From the cell containing the given text, extract its center point as [x, y] coordinate. 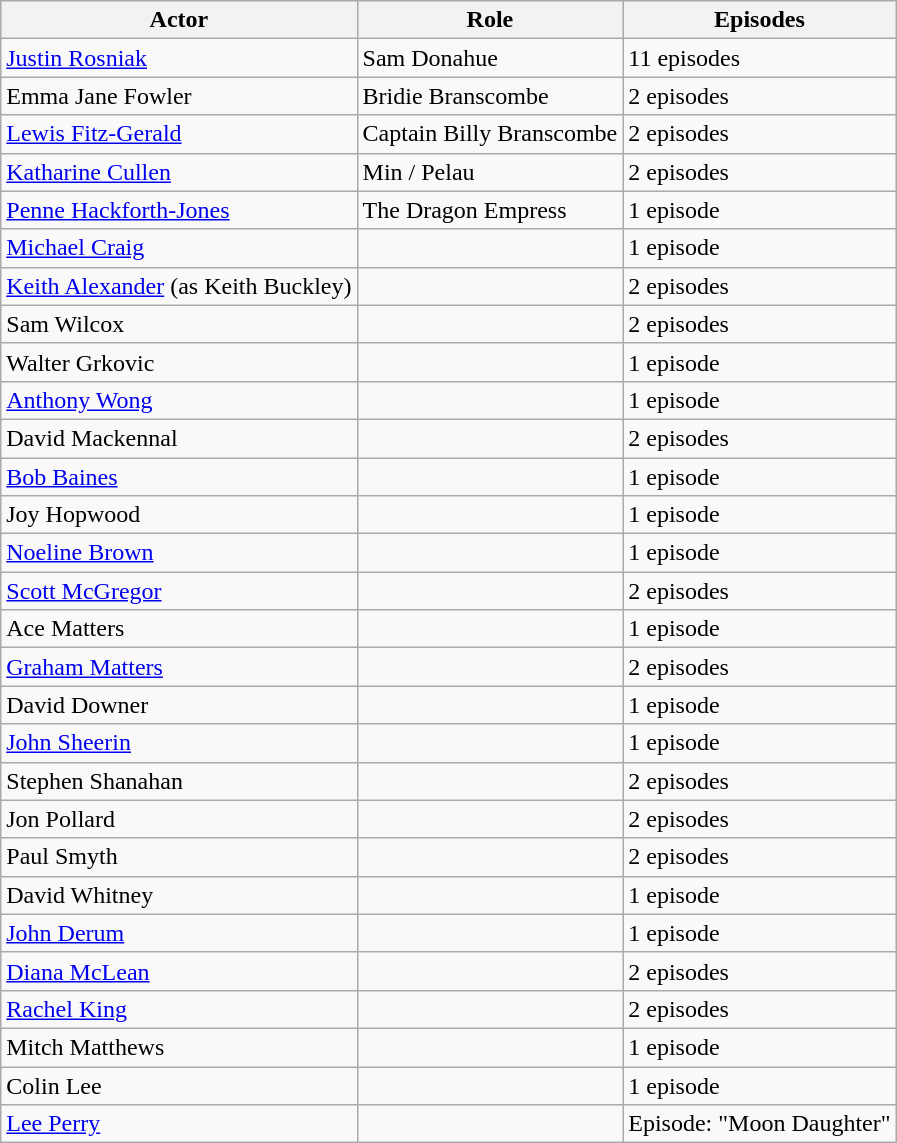
Scott McGregor [179, 591]
Min / Pelau [490, 172]
Justin Rosniak [179, 58]
Sam Donahue [490, 58]
Bridie Branscombe [490, 96]
Joy Hopwood [179, 515]
Keith Alexander (as Keith Buckley) [179, 286]
Paul Smyth [179, 857]
John Derum [179, 933]
Walter Grkovic [179, 362]
Ace Matters [179, 629]
Sam Wilcox [179, 324]
Anthony Wong [179, 400]
Penne Hackforth-Jones [179, 210]
Captain Billy Branscombe [490, 134]
David Mackennal [179, 438]
11 episodes [760, 58]
John Sheerin [179, 743]
Lee Perry [179, 1124]
Graham Matters [179, 667]
Noeline Brown [179, 553]
The Dragon Empress [490, 210]
Actor [179, 20]
David Downer [179, 705]
Rachel King [179, 1009]
Stephen Shanahan [179, 781]
Michael Craig [179, 248]
David Whitney [179, 895]
Colin Lee [179, 1085]
Episodes [760, 20]
Mitch Matthews [179, 1047]
Role [490, 20]
Jon Pollard [179, 819]
Emma Jane Fowler [179, 96]
Diana McLean [179, 971]
Katharine Cullen [179, 172]
Lewis Fitz-Gerald [179, 134]
Episode: "Moon Daughter" [760, 1124]
Bob Baines [179, 477]
